For the text-containing cell, return its midpoint in [x, y] coordinate format. 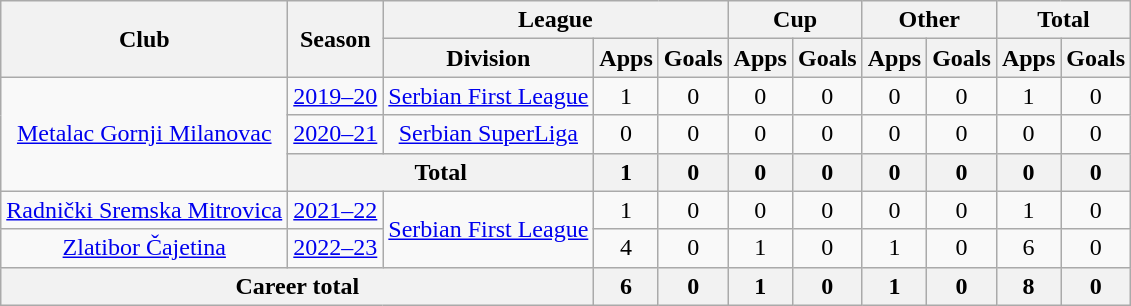
Serbian SuperLiga [488, 134]
League [556, 20]
2020–21 [336, 134]
Other [929, 20]
2022–23 [336, 248]
4 [626, 248]
Season [336, 39]
Division [488, 58]
Career total [298, 286]
2021–22 [336, 210]
8 [1028, 286]
Club [144, 39]
Metalac Gornji Milanovac [144, 134]
2019–20 [336, 96]
Radnički Sremska Mitrovica [144, 210]
Zlatibor Čajetina [144, 248]
Cup [795, 20]
